Pinpoint the cell where the given text exists, returning its [X, Y] midpoint coordinate. 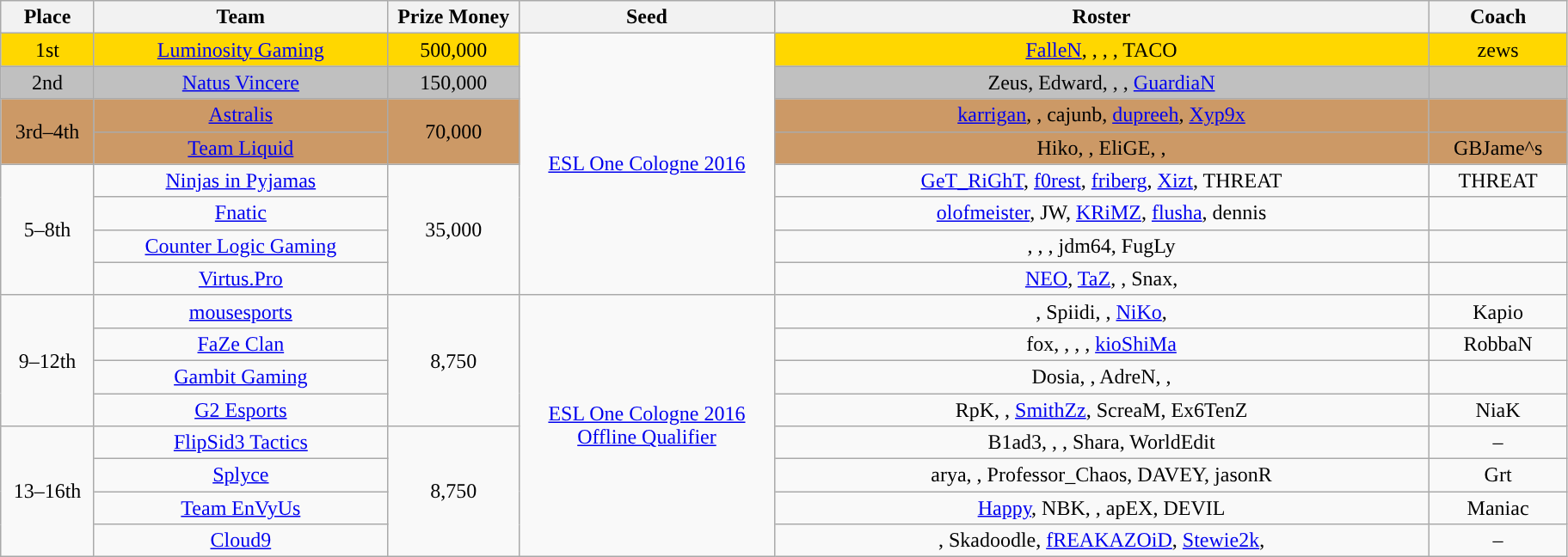
G2 Esports [241, 410]
Natus Vincere [241, 83]
FaZe Clan [241, 344]
Seed [647, 17]
Cloud9 [241, 541]
Zeus, Edward, , , GuardiaN [1101, 83]
, Skadoodle, fREAKAZOiD, Stewie2k, [1101, 541]
500,000 [453, 50]
Luminosity Gaming [241, 50]
3rd–4th [48, 132]
Grt [1498, 475]
arya, , Professor_Chaos, DAVEY, jasonR [1101, 475]
Happy, NBK, , apEX, DEVIL [1101, 508]
GeT_RiGhT, f0rest, friberg, Xizt, THREAT [1101, 181]
35,000 [453, 230]
, , , jdm64, FugLy [1101, 246]
Kapio [1498, 311]
Team Liquid [241, 148]
mousesports [241, 311]
Astralis [241, 115]
Team [241, 17]
B1ad3, , , Shara, WorldEdit [1101, 443]
1st [48, 50]
Gambit Gaming [241, 376]
9–12th [48, 360]
Prize Money [453, 17]
Virtus.Pro [241, 278]
Hiko, , EliGE, , [1101, 148]
5–8th [48, 230]
FlipSid3 Tactics [241, 443]
Fnatic [241, 213]
olofmeister, JW, KRiMZ, flusha, dennis [1101, 213]
150,000 [453, 83]
NiaK [1498, 410]
, Spiidi, , NiKo, [1101, 311]
2nd [48, 83]
zews [1498, 50]
ESL One Cologne 2016 Offline Qualifier [647, 425]
Ninjas in Pyjamas [241, 181]
FalleN, , , , TACO [1101, 50]
GBJame^s [1498, 148]
NEO, TaZ, , Snax, [1101, 278]
13–16th [48, 492]
RpK, , SmithZz, ScreaM, Ex6TenZ [1101, 410]
RobbaN [1498, 344]
ESL One Cologne 2016 [647, 164]
karrigan, , cajunb, dupreeh, Xyp9x [1101, 115]
Coach [1498, 17]
70,000 [453, 132]
THREAT [1498, 181]
Roster [1101, 17]
Place [48, 17]
Dosia, , AdreN, , [1101, 376]
Counter Logic Gaming [241, 246]
fox, , , , kioShiMa [1101, 344]
Maniac [1498, 508]
Splyce [241, 475]
Team EnVyUs [241, 508]
